Determine the [x, y] coordinate at the center of the cell enclosing the given text.  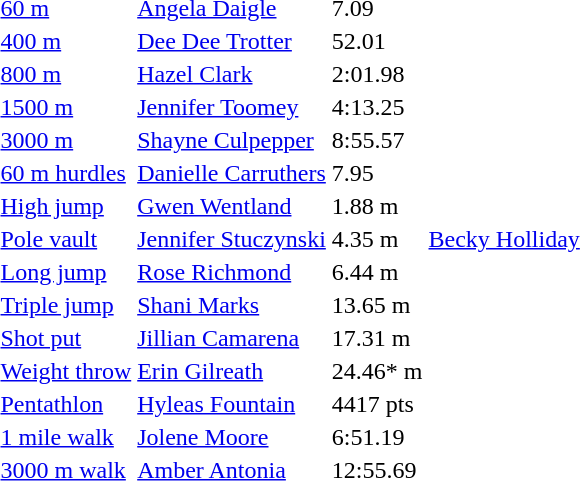
6.44 m [377, 272]
Danielle Carruthers [232, 173]
Dee Dee Trotter [232, 41]
8:55.57 [377, 140]
Jennifer Stuczynski [232, 239]
2:01.98 [377, 74]
Jillian Camarena [232, 338]
24.46* m [377, 371]
17.31 m [377, 338]
6:51.19 [377, 437]
Hazel Clark [232, 74]
1.88 m [377, 206]
4:13.25 [377, 107]
13.65 m [377, 305]
7.95 [377, 173]
Jennifer Toomey [232, 107]
Gwen Wentland [232, 206]
Shani Marks [232, 305]
Shayne Culpepper [232, 140]
Jolene Moore [232, 437]
Hyleas Fountain [232, 404]
4.35 m [377, 239]
4417 pts [377, 404]
52.01 [377, 41]
Erin Gilreath [232, 371]
Rose Richmond [232, 272]
